Search for the cell housing the specified text and yield its [X, Y] center coordinate. 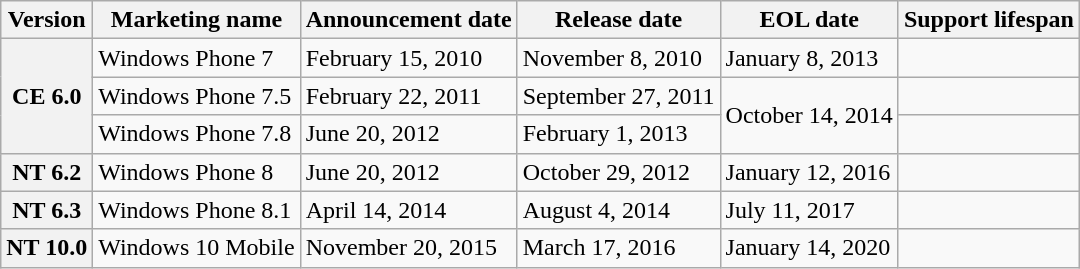
January 12, 2016 [809, 172]
Marketing name [196, 20]
Version [47, 20]
January 14, 2020 [809, 248]
Windows Phone 7.8 [196, 134]
Announcement date [408, 20]
July 11, 2017 [809, 210]
October 29, 2012 [618, 172]
NT 6.2 [47, 172]
Release date [618, 20]
September 27, 2011 [618, 96]
February 22, 2011 [408, 96]
Windows Phone 7 [196, 58]
April 14, 2014 [408, 210]
Windows Phone 7.5 [196, 96]
November 20, 2015 [408, 248]
January 8, 2013 [809, 58]
Windows Phone 8.1 [196, 210]
NT 6.3 [47, 210]
March 17, 2016 [618, 248]
February 15, 2010 [408, 58]
October 14, 2014 [809, 115]
EOL date [809, 20]
August 4, 2014 [618, 210]
Windows Phone 8 [196, 172]
February 1, 2013 [618, 134]
Support lifespan [988, 20]
CE 6.0 [47, 96]
Windows 10 Mobile [196, 248]
NT 10.0 [47, 248]
November 8, 2010 [618, 58]
